Pinpoint the cell where the given text exists, returning its [X, Y] midpoint coordinate. 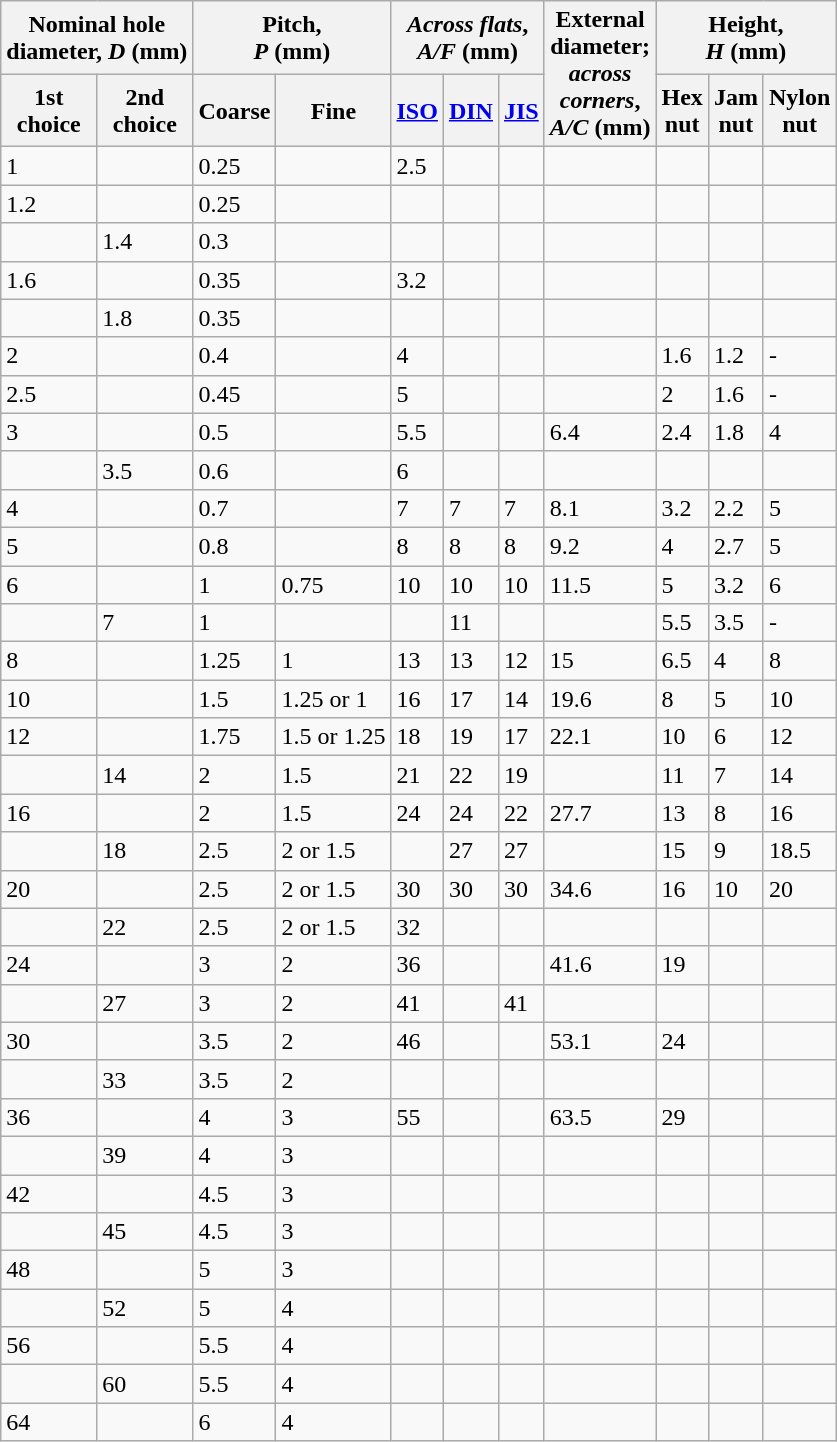
52 [145, 1308]
1.25 [234, 661]
0.6 [234, 470]
Nylon nut [799, 110]
Hex nut [682, 110]
0.75 [334, 585]
Jam nut [736, 110]
8.1 [600, 508]
Fine [334, 110]
21 [417, 775]
48 [49, 1270]
6.4 [600, 432]
Nominal hole diameter, D (mm) [97, 38]
External diameter; across corners, A/C (mm) [600, 74]
DIN [470, 110]
0.4 [234, 356]
JIS [521, 110]
0.45 [234, 394]
29 [682, 1117]
64 [49, 1422]
39 [145, 1155]
1.4 [145, 242]
9 [736, 851]
2.4 [682, 432]
1.75 [234, 737]
60 [145, 1384]
0.7 [234, 508]
46 [417, 1041]
42 [49, 1193]
55 [417, 1117]
0.3 [234, 242]
0.5 [234, 432]
1stchoice [49, 110]
19.6 [600, 699]
2.7 [736, 546]
22.1 [600, 737]
27.7 [600, 813]
2.2 [736, 508]
34.6 [600, 889]
56 [49, 1346]
33 [145, 1079]
6.5 [682, 661]
41.6 [600, 965]
Pitch, P (mm) [292, 38]
2ndchoice [145, 110]
9.2 [600, 546]
1.25 or 1 [334, 699]
0.8 [234, 546]
32 [417, 927]
Height, H (mm) [746, 38]
Coarse [234, 110]
53.1 [600, 1041]
11.5 [600, 585]
63.5 [600, 1117]
ISO [417, 110]
45 [145, 1232]
18.5 [799, 851]
1.5 or 1.25 [334, 737]
Across flats, A/F (mm) [468, 38]
